Return the (x, y) coordinate for the center point of the cell that contains the specified text.  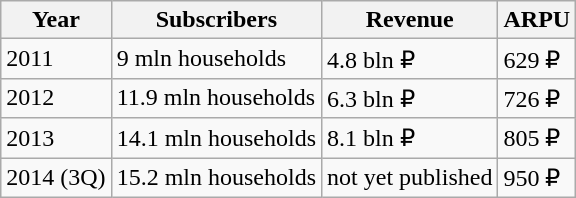
15.2 mln households (216, 178)
Revenue (410, 20)
2012 (56, 98)
2013 (56, 138)
950 ₽ (537, 178)
805 ₽ (537, 138)
14.1 mln households (216, 138)
2014 (3Q) (56, 178)
ARPU (537, 20)
11.9 mln households (216, 98)
8.1 bln ₽ (410, 138)
not yet published (410, 178)
6.3 bln ₽ (410, 98)
726 ₽ (537, 98)
9 mln households (216, 59)
629 ₽ (537, 59)
Year (56, 20)
4.8 bln ₽ (410, 59)
2011 (56, 59)
Subscribers (216, 20)
